Return (x, y) of the center of cell containing provided text 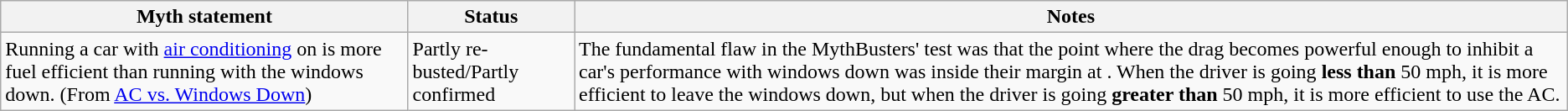
Partly re-busted/Partly confirmed (491, 71)
Status (491, 17)
Running a car with air conditioning on is more fuel efficient than running with the windows down. (From AC vs. Windows Down) (204, 71)
Notes (1071, 17)
Myth statement (204, 17)
